Determine the (x, y) coordinate at the center of the cell enclosing the given text.  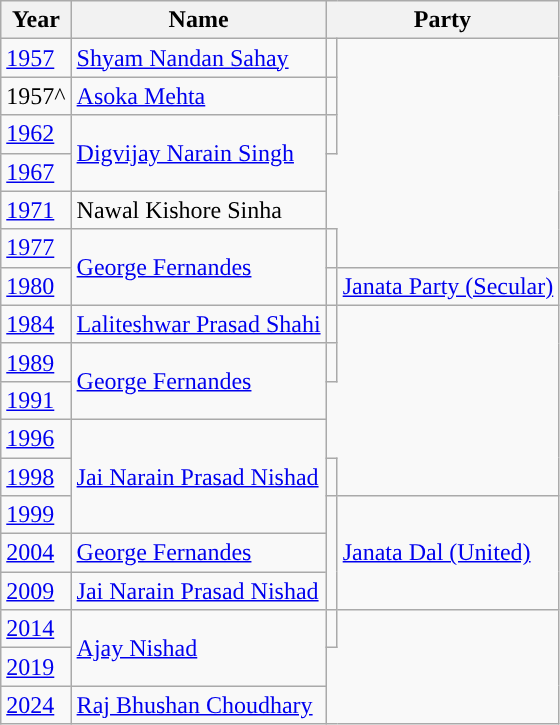
2004 (36, 553)
1971 (36, 210)
1957 (36, 58)
1967 (36, 172)
2009 (36, 591)
Raj Bhushan Choudhary (198, 705)
1957^ (36, 96)
2014 (36, 629)
Laliteshwar Prasad Shahi (198, 324)
Name (198, 20)
Digvijay Narain Singh (198, 153)
2024 (36, 705)
Party (442, 20)
1991 (36, 400)
Asoka Mehta (198, 96)
1999 (36, 515)
1989 (36, 362)
1962 (36, 134)
Ajay Nishad (198, 648)
1980 (36, 286)
Nawal Kishore Sinha (198, 210)
Janata Dal (United) (448, 553)
Shyam Nandan Sahay (198, 58)
1998 (36, 477)
1984 (36, 324)
Year (36, 20)
1977 (36, 248)
Janata Party (Secular) (448, 286)
2019 (36, 667)
1996 (36, 438)
